Return [X, Y] of the center of cell containing provided text 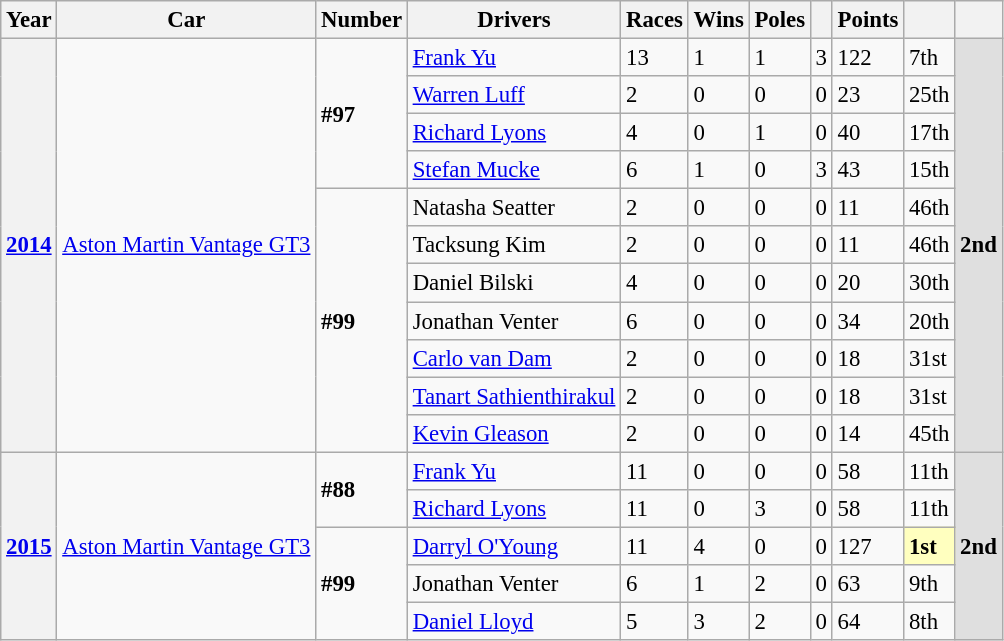
2015 [29, 546]
43 [868, 170]
Wins [718, 20]
127 [868, 546]
Year [29, 20]
20th [930, 321]
Points [868, 20]
20 [868, 283]
8th [930, 621]
Warren Luff [514, 95]
30th [930, 283]
Natasha Seatter [514, 208]
5 [655, 621]
Tanart Sathienthirakul [514, 396]
#88 [362, 490]
64 [868, 621]
Races [655, 20]
13 [655, 58]
#97 [362, 114]
14 [868, 433]
1st [930, 546]
9th [930, 584]
Darryl O'Young [514, 546]
15th [930, 170]
Tacksung Kim [514, 245]
122 [868, 58]
2014 [29, 246]
63 [868, 584]
Drivers [514, 20]
Carlo van Dam [514, 358]
Daniel Lloyd [514, 621]
25th [930, 95]
Kevin Gleason [514, 433]
Stefan Mucke [514, 170]
45th [930, 433]
34 [868, 321]
Car [186, 20]
40 [868, 133]
Number [362, 20]
17th [930, 133]
23 [868, 95]
Poles [780, 20]
7th [930, 58]
Daniel Bilski [514, 283]
